Capture the cell that displays the provided text and extract its (X, Y) central coordinate. 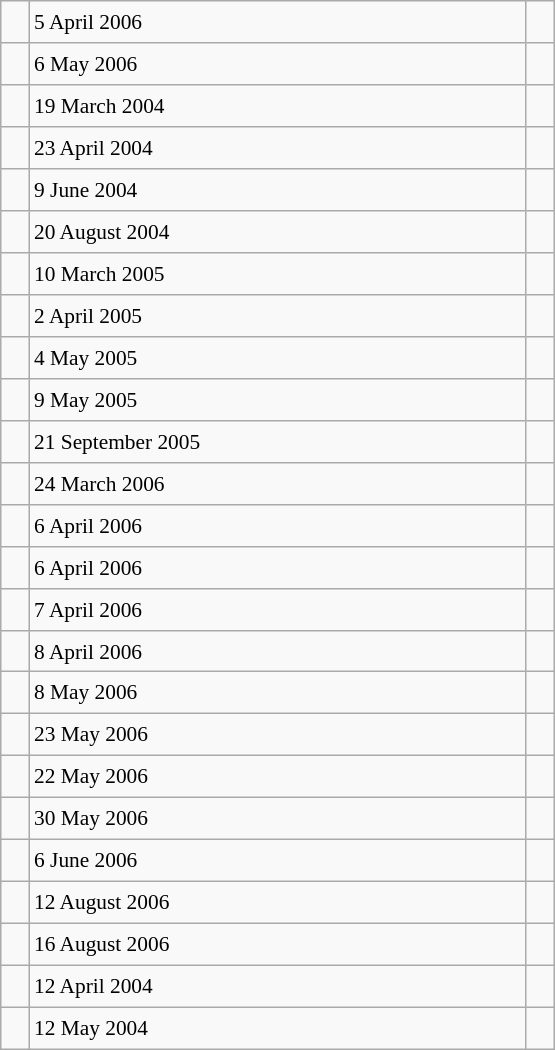
6 June 2006 (278, 861)
24 March 2006 (278, 483)
23 May 2006 (278, 735)
12 April 2004 (278, 986)
12 May 2004 (278, 1028)
30 May 2006 (278, 819)
20 August 2004 (278, 232)
5 April 2006 (278, 22)
16 August 2006 (278, 945)
7 April 2006 (278, 609)
2 April 2005 (278, 316)
19 March 2004 (278, 106)
8 May 2006 (278, 693)
9 May 2005 (278, 399)
23 April 2004 (278, 148)
10 March 2005 (278, 274)
6 May 2006 (278, 64)
22 May 2006 (278, 777)
4 May 2005 (278, 358)
21 September 2005 (278, 441)
8 April 2006 (278, 651)
12 August 2006 (278, 903)
9 June 2004 (278, 190)
